From the cell containing the given text, extract its center point as [x, y] coordinate. 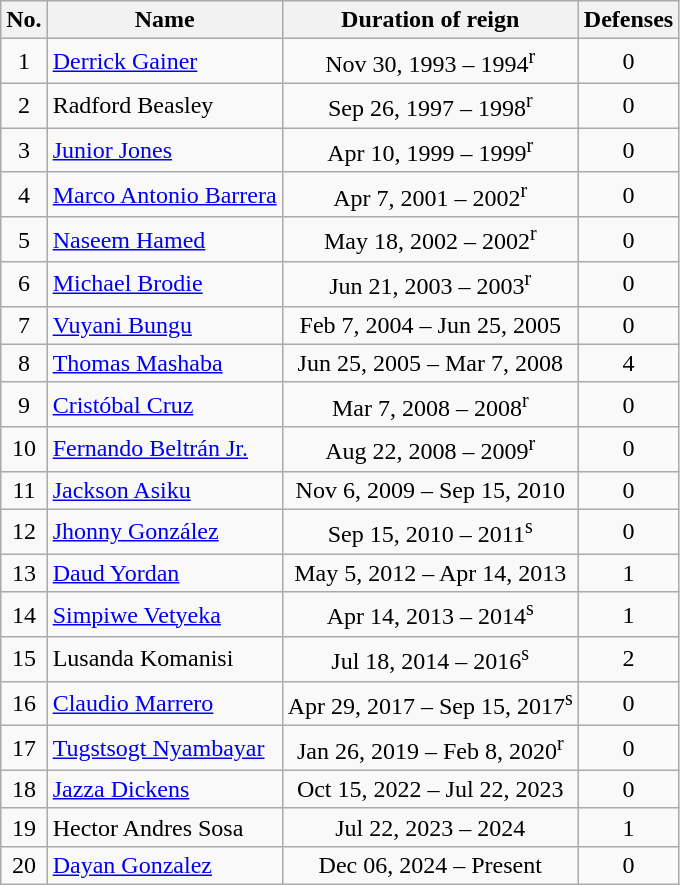
Sep 26, 1997 – 1998r [430, 106]
8 [24, 363]
18 [24, 789]
Nov 6, 2009 – Sep 15, 2010 [430, 490]
Jun 21, 2003 – 2003r [430, 284]
Michael Brodie [164, 284]
Jackson Asiku [164, 490]
Lusanda Komanisi [164, 660]
20 [24, 865]
Tugstsogt Nyambayar [164, 748]
Feb 7, 2004 – Jun 25, 2005 [430, 325]
19 [24, 827]
Nov 30, 1993 – 1994r [430, 62]
Hector Andres Sosa [164, 827]
Cristóbal Cruz [164, 404]
6 [24, 284]
Jan 26, 2019 – Feb 8, 2020r [430, 748]
Apr 29, 2017 – Sep 15, 2017s [430, 704]
Defenses [628, 20]
Fernando Beltrán Jr. [164, 450]
Vuyani Bungu [164, 325]
5 [24, 240]
Sep 15, 2010 – 2011s [430, 532]
3 [24, 150]
14 [24, 614]
May 18, 2002 – 2002r [430, 240]
Jun 25, 2005 – Mar 7, 2008 [430, 363]
10 [24, 450]
Name [164, 20]
Jhonny González [164, 532]
Apr 7, 2001 – 2002r [430, 194]
Claudio Marrero [164, 704]
Jazza Dickens [164, 789]
Radford Beasley [164, 106]
Apr 10, 1999 – 1999r [430, 150]
Daud Yordan [164, 573]
No. [24, 20]
Mar 7, 2008 – 2008r [430, 404]
May 5, 2012 – Apr 14, 2013 [430, 573]
Junior Jones [164, 150]
Simpiwe Vetyeka [164, 614]
12 [24, 532]
7 [24, 325]
Duration of reign [430, 20]
Apr 14, 2013 – 2014s [430, 614]
Dayan Gonzalez [164, 865]
Thomas Mashaba [164, 363]
Jul 22, 2023 – 2024 [430, 827]
Dec 06, 2024 – Present [430, 865]
Aug 22, 2008 – 2009r [430, 450]
Naseem Hamed [164, 240]
13 [24, 573]
Derrick Gainer [164, 62]
9 [24, 404]
11 [24, 490]
17 [24, 748]
Jul 18, 2014 – 2016s [430, 660]
15 [24, 660]
Oct 15, 2022 – Jul 22, 2023 [430, 789]
Marco Antonio Barrera [164, 194]
16 [24, 704]
